Capture the cell that displays the provided text and extract its [X, Y] central coordinate. 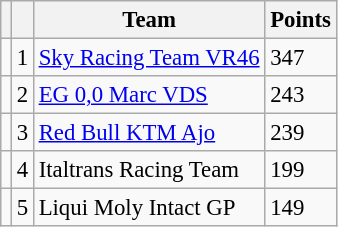
Sky Racing Team VR46 [149, 58]
EG 0,0 Marc VDS [149, 95]
Points [300, 20]
Red Bull KTM Ajo [149, 133]
149 [300, 208]
239 [300, 133]
Italtrans Racing Team [149, 170]
3 [22, 133]
2 [22, 95]
243 [300, 95]
4 [22, 170]
5 [22, 208]
Team [149, 20]
1 [22, 58]
347 [300, 58]
199 [300, 170]
Liqui Moly Intact GP [149, 208]
